Determine the [X, Y] coordinate at the center of the cell enclosing the given text.  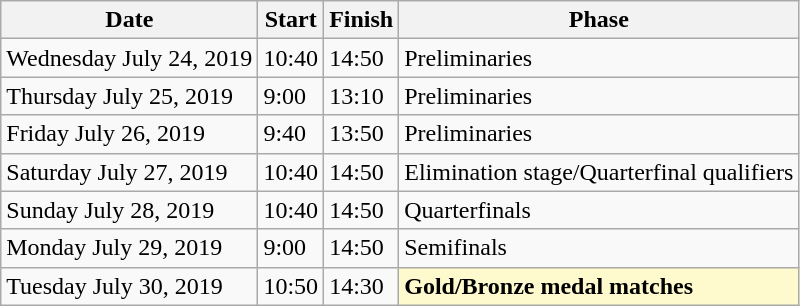
Gold/Bronze medal matches [599, 286]
Semifinals [599, 248]
Monday July 29, 2019 [130, 248]
Phase [599, 20]
13:10 [362, 96]
Friday July 26, 2019 [130, 134]
14:30 [362, 286]
Elimination stage/Quarterfinal qualifiers [599, 172]
Date [130, 20]
13:50 [362, 134]
Saturday July 27, 2019 [130, 172]
Quarterfinals [599, 210]
Tuesday July 30, 2019 [130, 286]
Sunday July 28, 2019 [130, 210]
Wednesday July 24, 2019 [130, 58]
Finish [362, 20]
9:40 [291, 134]
Thursday July 25, 2019 [130, 96]
10:50 [291, 286]
Start [291, 20]
